Identify which cell holds the provided text, then report its (x, y) central coordinate. 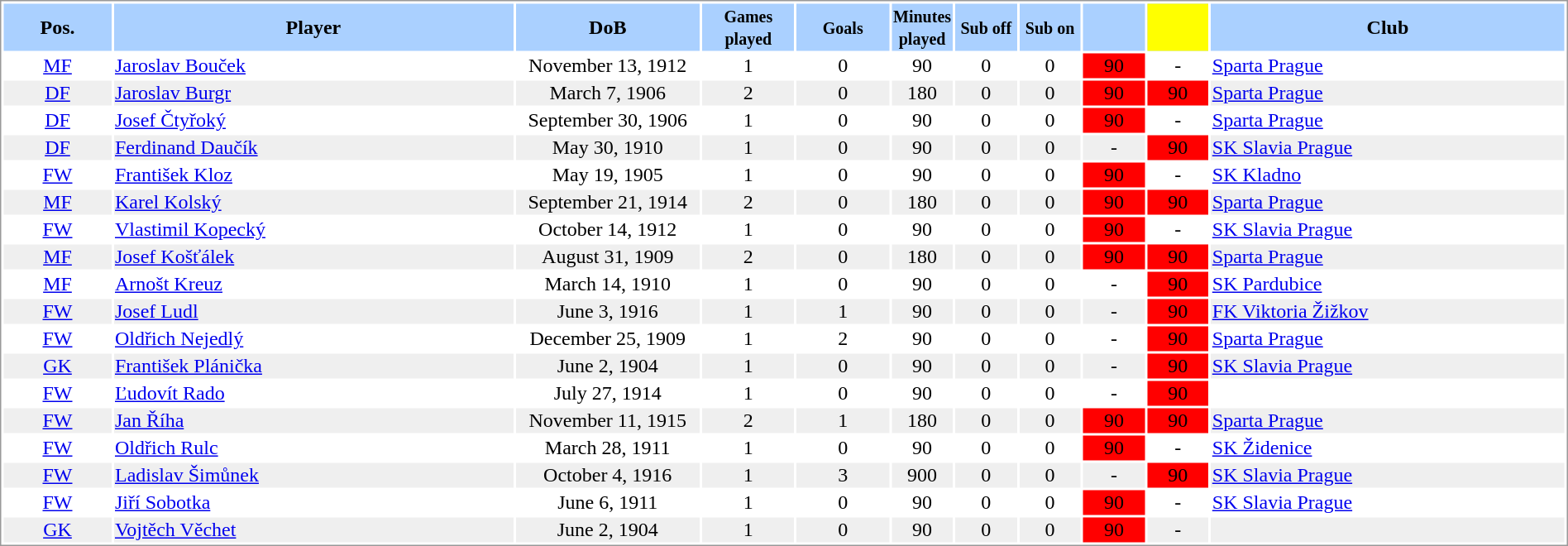
November 13, 1912 (607, 65)
Vojtěch Věchet (313, 530)
March 14, 1910 (607, 284)
František Kloz (313, 175)
Ladislav Šimůnek (313, 476)
September 30, 1906 (607, 120)
October 4, 1916 (607, 476)
900 (922, 476)
Jaroslav Burgr (313, 93)
March 7, 1906 (607, 93)
Player (313, 26)
Goals (844, 26)
June 3, 1916 (607, 312)
Gamesplayed (748, 26)
November 11, 1915 (607, 421)
SK Kladno (1388, 175)
March 28, 1911 (607, 448)
Minutesplayed (922, 26)
Oldřich Rulc (313, 448)
May 30, 1910 (607, 148)
September 21, 1914 (607, 203)
Karel Kolský (313, 203)
December 25, 1909 (607, 338)
FK Viktoria Žižkov (1388, 312)
3 (844, 476)
Arnošt Kreuz (313, 284)
Sub on (1049, 26)
Ľudovít Rado (313, 393)
DoB (607, 26)
Jiří Sobotka (313, 502)
Jaroslav Bouček (313, 65)
October 14, 1912 (607, 229)
Josef Košťálek (313, 257)
Sub off (986, 26)
June 6, 1911 (607, 502)
Jan Říha (313, 421)
Vlastimil Kopecký (313, 229)
Josef Čtyřoký (313, 120)
Club (1388, 26)
Josef Ludl (313, 312)
Ferdinand Daučík (313, 148)
August 31, 1909 (607, 257)
Pos. (57, 26)
SK Pardubice (1388, 284)
July 27, 1914 (607, 393)
SK Židenice (1388, 448)
Oldřich Nejedlý (313, 338)
František Plánička (313, 366)
May 19, 1905 (607, 175)
